From the cell containing the given text, extract its center point as [x, y] coordinate. 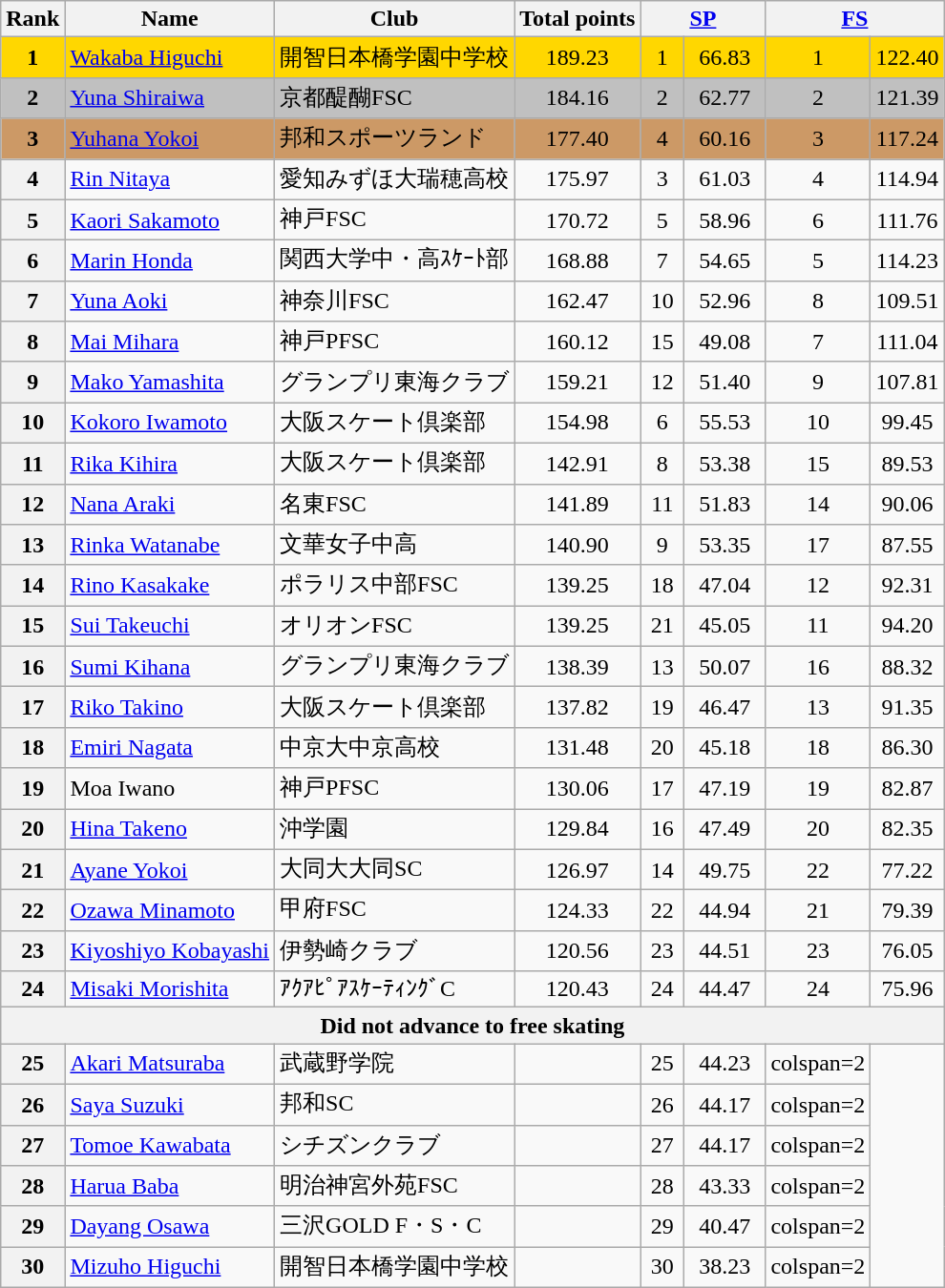
124.33 [577, 910]
121.39 [907, 97]
武蔵野学院 [395, 1065]
76.05 [907, 950]
154.98 [577, 424]
Wakaba Higuchi [170, 57]
53.38 [725, 464]
Harua Baba [170, 1187]
62.77 [725, 97]
53.35 [725, 546]
Name [170, 19]
邦和SC [395, 1105]
京都醍醐FSC [395, 97]
文華女子中高 [395, 546]
141.89 [577, 504]
130.06 [577, 788]
Emiri Nagata [170, 748]
87.55 [907, 546]
38.23 [725, 1267]
Club [395, 19]
Mizuho Higuchi [170, 1267]
51.40 [725, 382]
47.49 [725, 830]
シチズンクラブ [395, 1145]
Nana Araki [170, 504]
82.35 [907, 830]
Total points [577, 19]
関西大学中・高ｽｹｰﾄ部 [395, 261]
Marin Honda [170, 261]
ポラリス中部FSC [395, 586]
Sui Takeuchi [170, 626]
Rika Kihira [170, 464]
Yuna Aoki [170, 301]
114.94 [907, 179]
44.94 [725, 910]
沖学園 [395, 830]
Kaori Sakamoto [170, 219]
中京大中京高校 [395, 748]
邦和スポーツランド [395, 139]
Riko Takino [170, 708]
Moa Iwano [170, 788]
66.83 [725, 57]
44.51 [725, 950]
神奈川FSC [395, 301]
88.32 [907, 666]
Kiyoshiyo Kobayashi [170, 950]
82.87 [907, 788]
甲府FSC [395, 910]
SP [703, 19]
168.88 [577, 261]
大同大大同SC [395, 870]
44.23 [725, 1065]
Mako Yamashita [170, 382]
Yuhana Yokoi [170, 139]
47.04 [725, 586]
89.53 [907, 464]
Kokoro Iwamoto [170, 424]
111.04 [907, 342]
49.75 [725, 870]
170.72 [577, 219]
Ayane Yokoi [170, 870]
46.47 [725, 708]
43.33 [725, 1187]
60.16 [725, 139]
189.23 [577, 57]
三沢GOLD F・S・C [395, 1227]
名東FSC [395, 504]
126.97 [577, 870]
Rinka Watanabe [170, 546]
Misaki Morishita [170, 989]
Ozawa Minamoto [170, 910]
54.65 [725, 261]
75.96 [907, 989]
107.81 [907, 382]
神戸FSC [395, 219]
109.51 [907, 301]
129.84 [577, 830]
58.96 [725, 219]
160.12 [577, 342]
FS [855, 19]
184.16 [577, 97]
Rino Kasakake [170, 586]
114.23 [907, 261]
77.22 [907, 870]
94.20 [907, 626]
177.40 [577, 139]
120.56 [577, 950]
86.30 [907, 748]
40.47 [725, 1227]
47.19 [725, 788]
50.07 [725, 666]
44.47 [725, 989]
Did not advance to free skating [472, 1026]
117.24 [907, 139]
ｱｸｱﾋﾟｱｽｹｰﾃｨﾝｸﾞC [395, 989]
138.39 [577, 666]
52.96 [725, 301]
55.53 [725, 424]
131.48 [577, 748]
159.21 [577, 382]
45.18 [725, 748]
111.76 [907, 219]
愛知みずほ大瑞穂高校 [395, 179]
オリオンFSC [395, 626]
45.05 [725, 626]
Akari Matsuraba [170, 1065]
伊勢崎クラブ [395, 950]
明治神宮外苑FSC [395, 1187]
Tomoe Kawabata [170, 1145]
Sumi Kihana [170, 666]
61.03 [725, 179]
99.45 [907, 424]
90.06 [907, 504]
120.43 [577, 989]
Mai Mihara [170, 342]
Dayang Osawa [170, 1227]
91.35 [907, 708]
51.83 [725, 504]
175.97 [577, 179]
140.90 [577, 546]
49.08 [725, 342]
92.31 [907, 586]
162.47 [577, 301]
122.40 [907, 57]
79.39 [907, 910]
Yuna Shiraiwa [170, 97]
Saya Suzuki [170, 1105]
142.91 [577, 464]
137.82 [577, 708]
Rank [32, 19]
Rin Nitaya [170, 179]
Hina Takeno [170, 830]
